Output the [x, y] coordinate of the center of the cell containing the given text.  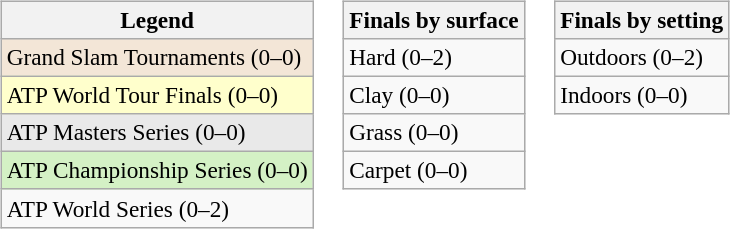
Clay (0–0) [434, 95]
Finals by surface [434, 20]
ATP Masters Series (0–0) [157, 133]
ATP World Tour Finals (0–0) [157, 95]
Hard (0–2) [434, 57]
Grass (0–0) [434, 133]
Outdoors (0–2) [642, 57]
Legend [157, 20]
ATP Championship Series (0–0) [157, 171]
Indoors (0–0) [642, 95]
Grand Slam Tournaments (0–0) [157, 57]
Finals by setting [642, 20]
Carpet (0–0) [434, 171]
ATP World Series (0–2) [157, 208]
